Pinpoint the cell where the given text exists, returning its (x, y) midpoint coordinate. 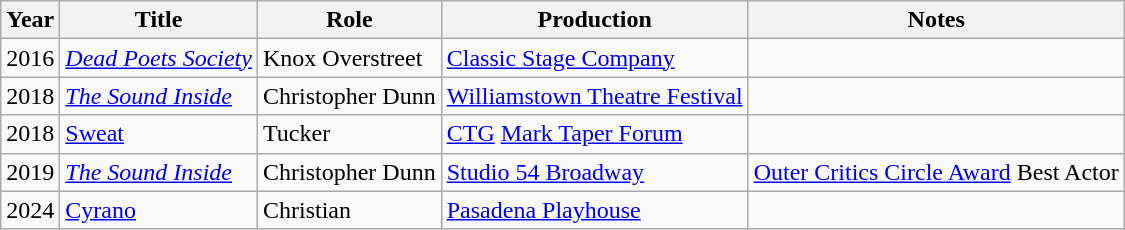
2024 (30, 210)
Pasadena Playhouse (594, 210)
Production (594, 20)
Year (30, 20)
Role (349, 20)
Studio 54 Broadway (594, 172)
Sweat (159, 134)
Outer Critics Circle Award Best Actor (936, 172)
Classic Stage Company (594, 58)
Christian (349, 210)
Cyrano (159, 210)
CTG Mark Taper Forum (594, 134)
2019 (30, 172)
Title (159, 20)
Notes (936, 20)
Williamstown Theatre Festival (594, 96)
Knox Overstreet (349, 58)
Dead Poets Society (159, 58)
Tucker (349, 134)
2016 (30, 58)
